From the cell containing the given text, extract its center point as [X, Y] coordinate. 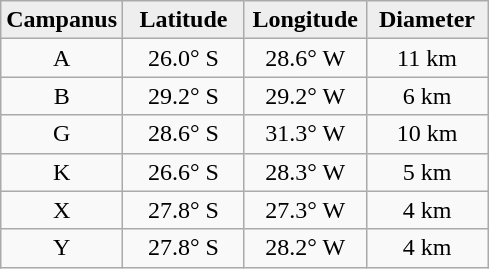
Longitude [305, 20]
28.6° W [305, 58]
G [62, 134]
Campanus [62, 20]
5 km [427, 172]
28.6° S [184, 134]
31.3° W [305, 134]
6 km [427, 96]
10 km [427, 134]
B [62, 96]
X [62, 210]
27.3° W [305, 210]
26.6° S [184, 172]
29.2° W [305, 96]
26.0° S [184, 58]
29.2° S [184, 96]
Y [62, 248]
Latitude [184, 20]
28.3° W [305, 172]
A [62, 58]
11 km [427, 58]
K [62, 172]
Diameter [427, 20]
28.2° W [305, 248]
